Extract the [X, Y] coordinate from the center of the cell holding the provided text.  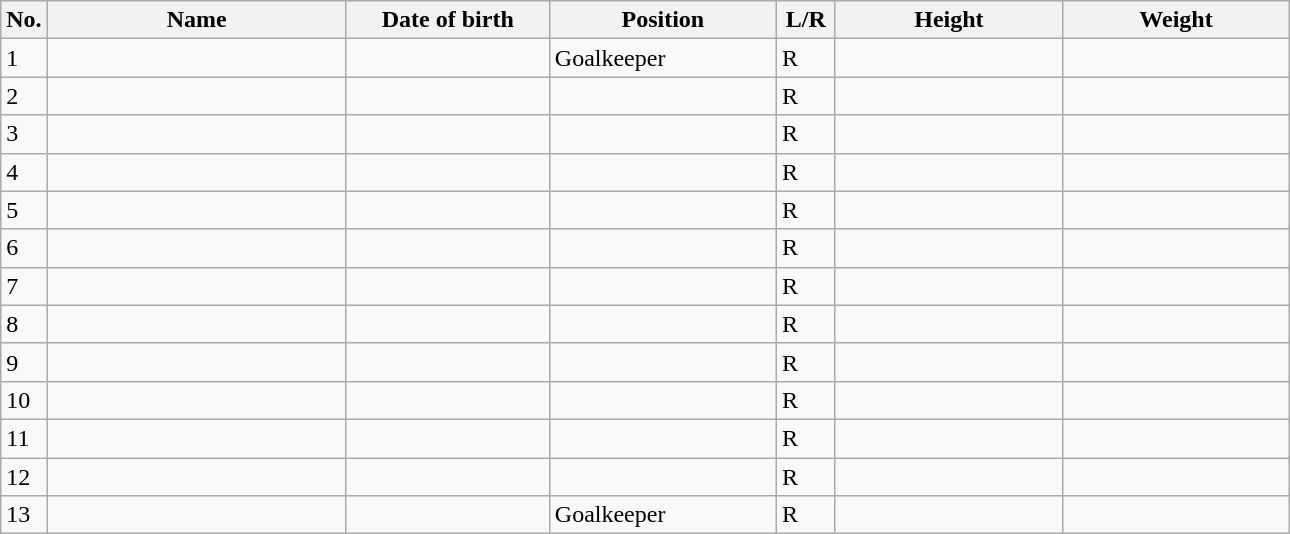
13 [24, 515]
4 [24, 172]
12 [24, 477]
3 [24, 134]
2 [24, 96]
Weight [1176, 20]
9 [24, 362]
No. [24, 20]
6 [24, 248]
10 [24, 400]
L/R [806, 20]
8 [24, 324]
7 [24, 286]
Height [948, 20]
Position [662, 20]
1 [24, 58]
Date of birth [448, 20]
Name [196, 20]
5 [24, 210]
11 [24, 438]
